Return [X, Y] of the center of cell containing provided text 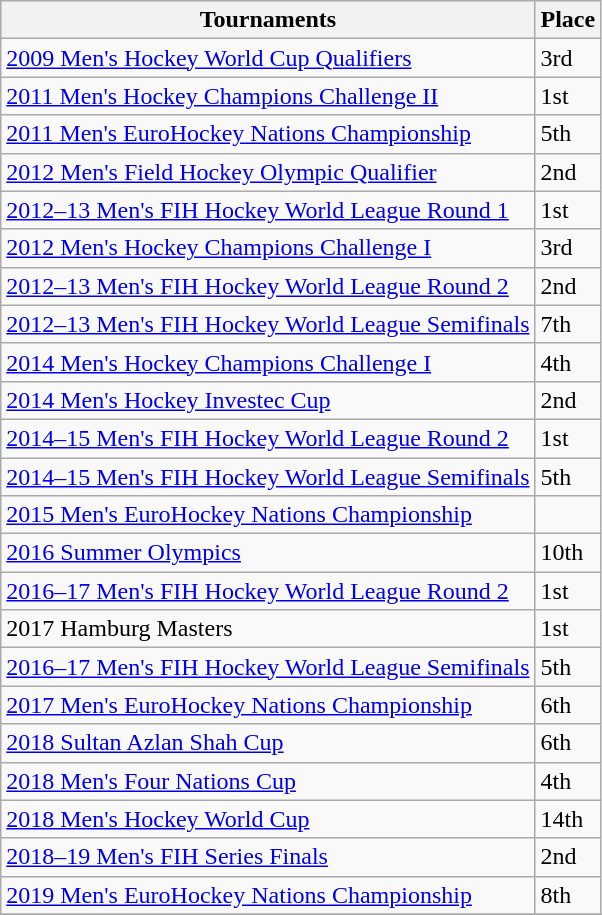
8th [568, 895]
2014 Men's Hockey Investec Cup [268, 400]
2012–13 Men's FIH Hockey World League Semifinals [268, 324]
2014–15 Men's FIH Hockey World League Round 2 [268, 438]
7th [568, 324]
2012 Men's Field Hockey Olympic Qualifier [268, 172]
2012–13 Men's FIH Hockey World League Round 1 [268, 210]
2011 Men's EuroHockey Nations Championship [268, 134]
2017 Men's EuroHockey Nations Championship [268, 705]
2015 Men's EuroHockey Nations Championship [268, 515]
2012 Men's Hockey Champions Challenge I [268, 248]
2018 Men's Four Nations Cup [268, 781]
2016–17 Men's FIH Hockey World League Semifinals [268, 667]
10th [568, 553]
14th [568, 819]
2009 Men's Hockey World Cup Qualifiers [268, 58]
2016 Summer Olympics [268, 553]
2018 Sultan Azlan Shah Cup [268, 743]
2014–15 Men's FIH Hockey World League Semifinals [268, 477]
2012–13 Men's FIH Hockey World League Round 2 [268, 286]
2011 Men's Hockey Champions Challenge II [268, 96]
2016–17 Men's FIH Hockey World League Round 2 [268, 591]
2017 Hamburg Masters [268, 629]
2019 Men's EuroHockey Nations Championship [268, 895]
Place [568, 20]
2018 Men's Hockey World Cup [268, 819]
2018–19 Men's FIH Series Finals [268, 857]
2014 Men's Hockey Champions Challenge I [268, 362]
Tournaments [268, 20]
